For the text-containing cell, return its midpoint in [X, Y] coordinate format. 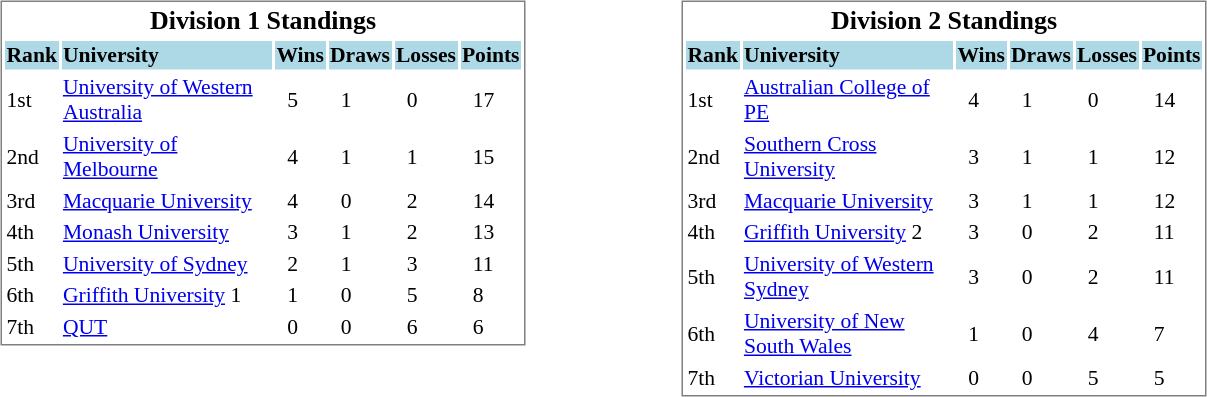
QUT [166, 326]
University of Sydney [166, 264]
Monash University [166, 232]
Victorian University [847, 378]
Southern Cross University [847, 157]
7 [1172, 333]
University of Western Sydney [847, 277]
Division 1 Standings [263, 22]
17 [490, 99]
13 [490, 232]
Griffith University 1 [166, 295]
University of New South Wales [847, 333]
University of Melbourne [166, 157]
University of Western Australia [166, 99]
Griffith University 2 [847, 232]
Australian College of PE [847, 99]
Division 2 Standings [944, 22]
8 [490, 295]
15 [490, 157]
